Search for the cell housing the specified text and yield its [x, y] center coordinate. 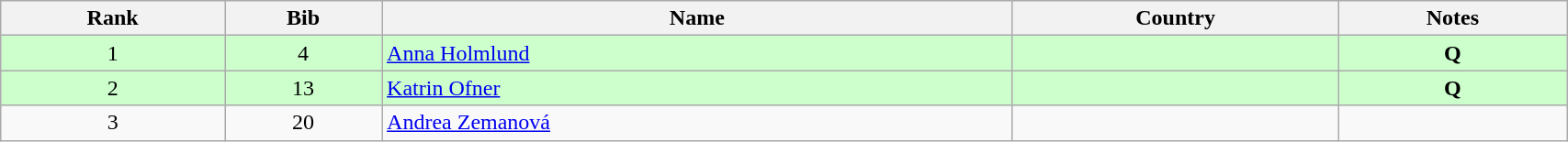
Rank [113, 18]
20 [303, 123]
13 [303, 88]
Country [1176, 18]
3 [113, 123]
Andrea Zemanová [698, 123]
4 [303, 53]
Anna Holmlund [698, 53]
1 [113, 53]
Notes [1452, 18]
Bib [303, 18]
Name [698, 18]
Katrin Ofner [698, 88]
2 [113, 88]
